Locate the cell with the specified text and output its (X, Y) center coordinate. 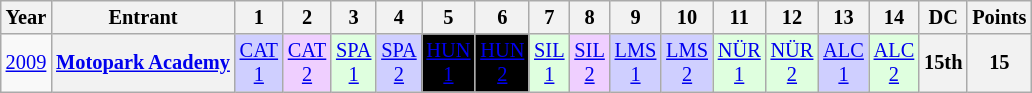
1 (259, 17)
NÜR2 (792, 63)
5 (449, 17)
NÜR1 (740, 63)
2 (307, 17)
ALC1 (843, 63)
Year (26, 17)
ALC2 (894, 63)
HUN2 (502, 63)
11 (740, 17)
15 (999, 63)
Motopark Academy (143, 63)
CAT2 (307, 63)
DC (943, 17)
Points (999, 17)
6 (502, 17)
9 (636, 17)
15th (943, 63)
13 (843, 17)
8 (589, 17)
SIL1 (549, 63)
CAT1 (259, 63)
Entrant (143, 17)
SIL2 (589, 63)
14 (894, 17)
2009 (26, 63)
HUN1 (449, 63)
LMS1 (636, 63)
SPA1 (354, 63)
SPA2 (398, 63)
4 (398, 17)
7 (549, 17)
12 (792, 17)
10 (687, 17)
LMS2 (687, 63)
3 (354, 17)
